Extract the (X, Y) coordinate from the center of the cell holding the provided text.  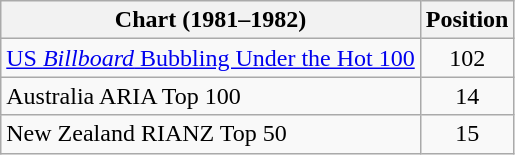
New Zealand RIANZ Top 50 (211, 134)
102 (467, 58)
14 (467, 96)
Position (467, 20)
Australia ARIA Top 100 (211, 96)
US Billboard Bubbling Under the Hot 100 (211, 58)
Chart (1981–1982) (211, 20)
15 (467, 134)
